Find where the given text appears and provide that cell's center as (x, y) coordinate. 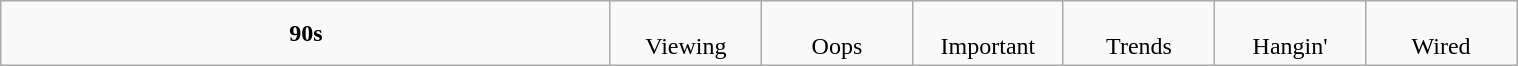
Viewing (686, 34)
Wired (1442, 34)
90s (306, 34)
Important (988, 34)
Hangin' (1290, 34)
Oops (836, 34)
Trends (1138, 34)
